Search for the cell housing the specified text and yield its [X, Y] center coordinate. 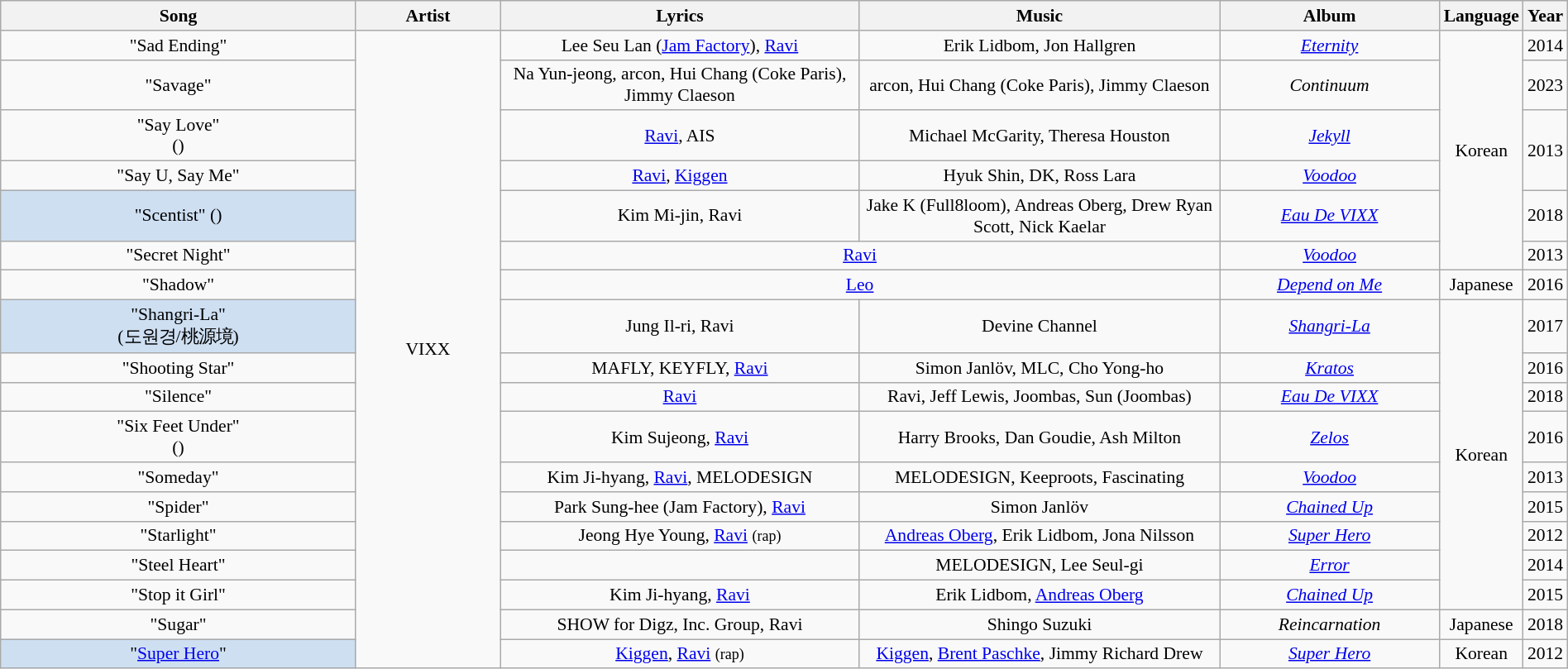
MELODESIGN, Lee Seul-gi [1039, 566]
Reincarnation [1330, 624]
Album [1330, 16]
Ravi, Kiggen [680, 175]
"Sad Ending" [179, 45]
Devine Channel [1039, 326]
"Secret Night" [179, 256]
Kratos [1330, 367]
Park Sung-hee (Jam Factory), Ravi [680, 506]
Song [179, 16]
"Spider" [179, 506]
Erik Lidbom, Andreas Oberg [1039, 595]
"Someday" [179, 477]
"Stop it Girl" [179, 595]
Error [1330, 566]
MAFLY, KEYFLY, Ravi [680, 367]
"Super Hero" [179, 653]
Eternity [1330, 45]
Kim Ji-hyang, Ravi [680, 595]
"Starlight" [179, 536]
arcon, Hui Chang (Coke Paris), Jimmy Claeson [1039, 84]
"Sugar" [179, 624]
Michael McGarity, Theresa Houston [1039, 136]
Language [1482, 16]
SHOW for Digz, Inc. Group, Ravi [680, 624]
Simon Janlöv, MLC, Cho Yong-ho [1039, 367]
Kiggen, Ravi (rap) [680, 653]
Shingo Suzuki [1039, 624]
Kim Ji-hyang, Ravi, MELODESIGN [680, 477]
Music [1039, 16]
VIXX [428, 349]
2023 [1545, 84]
Artist [428, 16]
Kim Mi-jin, Ravi [680, 215]
"Silence" [179, 397]
MELODESIGN, Keeproots, Fascinating [1039, 477]
Jake K (Full8loom), Andreas Oberg, Drew Ryan Scott, Nick Kaelar [1039, 215]
Depend on Me [1330, 285]
Ravi, AIS [680, 136]
Shangri-La [1330, 326]
Lee Seu Lan (Jam Factory), Ravi [680, 45]
Andreas Oberg, Erik Lidbom, Jona Nilsson [1039, 536]
Jung Il-ri, Ravi [680, 326]
Erik Lidbom, Jon Hallgren [1039, 45]
Leo [860, 285]
"Steel Heart" [179, 566]
"Shadow" [179, 285]
Ravi, Jeff Lewis, Joombas, Sun (Joombas) [1039, 397]
Simon Janlöv [1039, 506]
Hyuk Shin, DK, Ross Lara [1039, 175]
Kim Sujeong, Ravi [680, 437]
2017 [1545, 326]
Lyrics [680, 16]
"Shangri-La"(도원경/桃源境) [179, 326]
"Say U, Say Me" [179, 175]
"Say Love"() [179, 136]
Year [1545, 16]
Na Yun-jeong, arcon, Hui Chang (Coke Paris), Jimmy Claeson [680, 84]
Harry Brooks, Dan Goudie, Ash Milton [1039, 437]
Kiggen, Brent Paschke, Jimmy Richard Drew [1039, 653]
Jekyll [1330, 136]
Continuum [1330, 84]
"Shooting Star" [179, 367]
"Savage" [179, 84]
Zelos [1330, 437]
Jeong Hye Young, Ravi (rap) [680, 536]
"Six Feet Under"() [179, 437]
"Scentist" () [179, 215]
